Identify which cell holds the provided text, then report its [x, y] central coordinate. 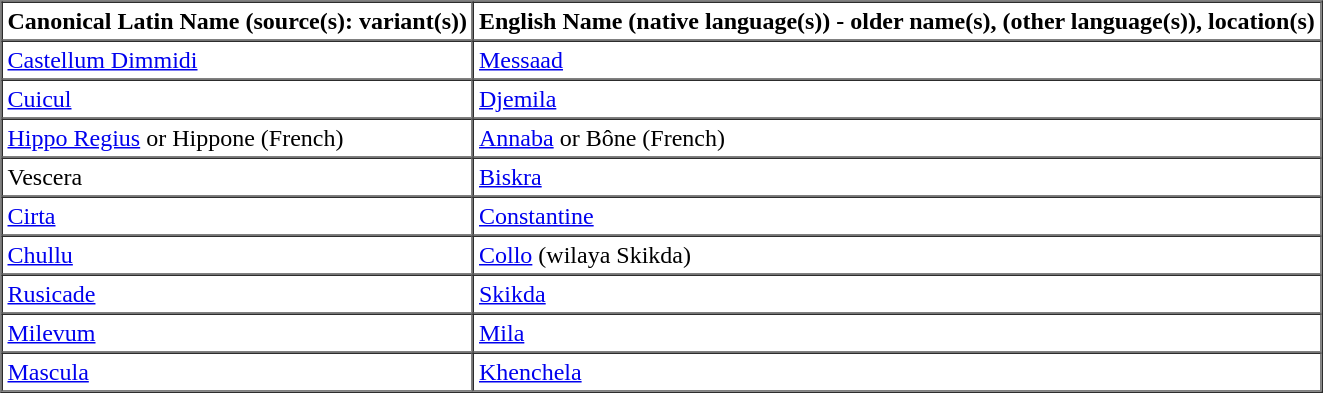
Canonical Latin Name (source(s): variant(s)) [238, 22]
Chullu [238, 256]
Vescera [238, 178]
Khenchela [897, 372]
Biskra [897, 178]
Cuicul [238, 100]
Messaad [897, 60]
Skikda [897, 294]
Cirta [238, 216]
Rusicade [238, 294]
Milevum [238, 334]
Mascula [238, 372]
Djemila [897, 100]
Collo (wilaya Skikda) [897, 256]
Constantine [897, 216]
Mila [897, 334]
Hippo Regius or Hippone (French) [238, 138]
Annaba or Bône (French) [897, 138]
Castellum Dimmidi [238, 60]
English Name (native language(s)) - older name(s), (other language(s)), location(s) [897, 22]
